Identify which cell holds the provided text, then report its [x, y] central coordinate. 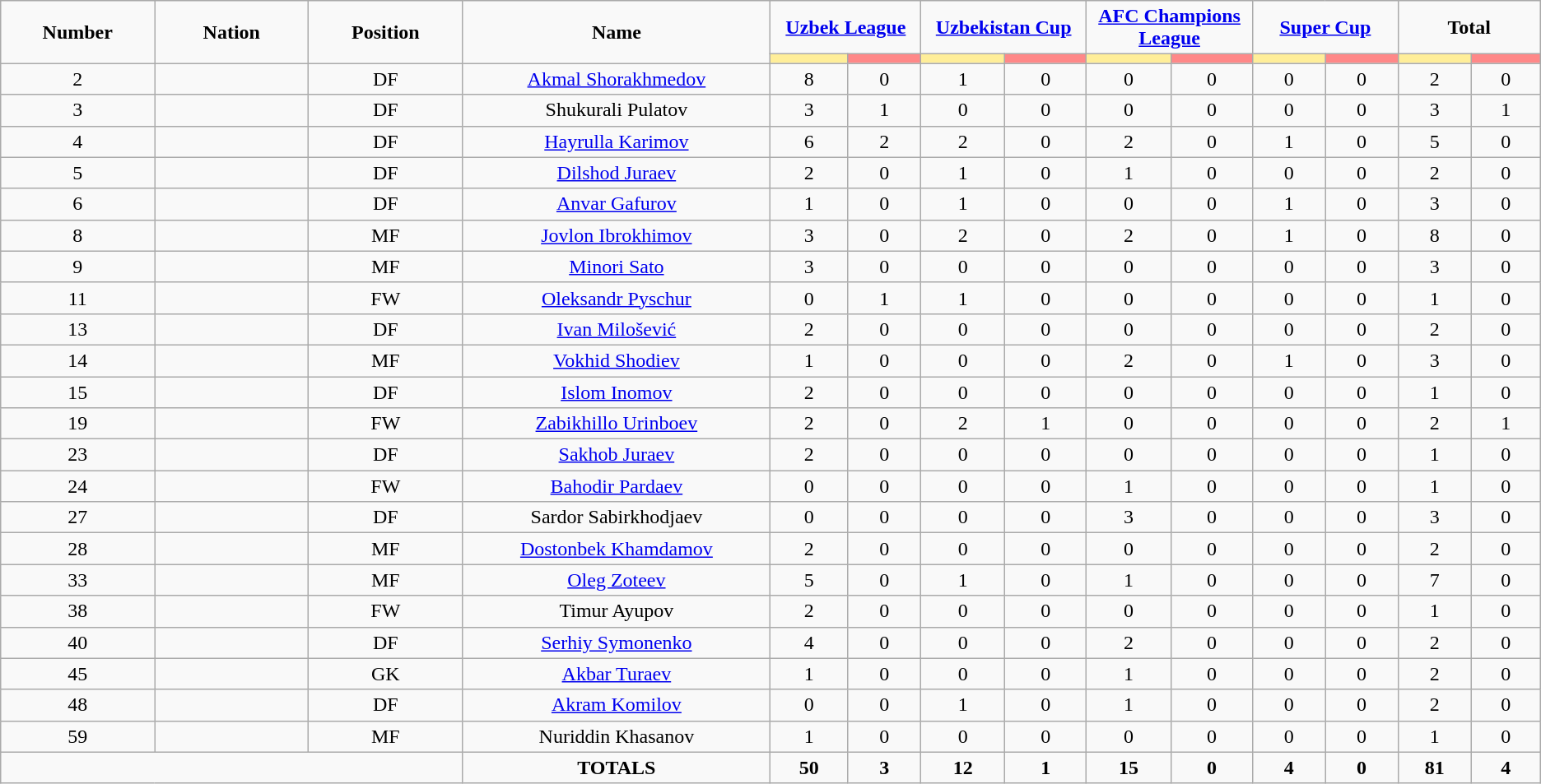
27 [77, 517]
13 [77, 329]
24 [77, 486]
Oleg Zoteev [617, 580]
Shukurali Pulatov [617, 110]
Timur Ayupov [617, 611]
38 [77, 611]
Nation [232, 32]
AFC Champions League [1170, 28]
59 [77, 736]
Hayrulla Karimov [617, 141]
GK [385, 674]
Ivan Milošević [617, 329]
Name [617, 32]
Uzbek League [846, 28]
Dilshod Juraev [617, 173]
Nuriddin Khasanov [617, 736]
7 [1434, 580]
Uzbekistan Cup [1004, 28]
Super Cup [1325, 28]
Sakhob Juraev [617, 455]
Number [77, 32]
19 [77, 424]
TOTALS [617, 768]
Akram Komilov [617, 705]
40 [77, 643]
Minori Sato [617, 267]
14 [77, 360]
Position [385, 32]
Total [1469, 28]
23 [77, 455]
33 [77, 580]
Vokhid Shodiev [617, 360]
Akbar Turaev [617, 674]
Akmal Shorakhmedov [617, 79]
Islom Inomov [617, 392]
11 [77, 298]
Serhiy Symonenko [617, 643]
Bahodir Pardaev [617, 486]
28 [77, 549]
9 [77, 267]
48 [77, 705]
Jovlon Ibrokhimov [617, 235]
45 [77, 674]
12 [963, 768]
50 [809, 768]
Sardor Sabirkhodjaev [617, 517]
Zabikhillo Urinboev [617, 424]
Oleksandr Pyschur [617, 298]
81 [1434, 768]
Dostonbek Khamdamov [617, 549]
Anvar Gafurov [617, 204]
